Capture the cell that displays the provided text and extract its [x, y] central coordinate. 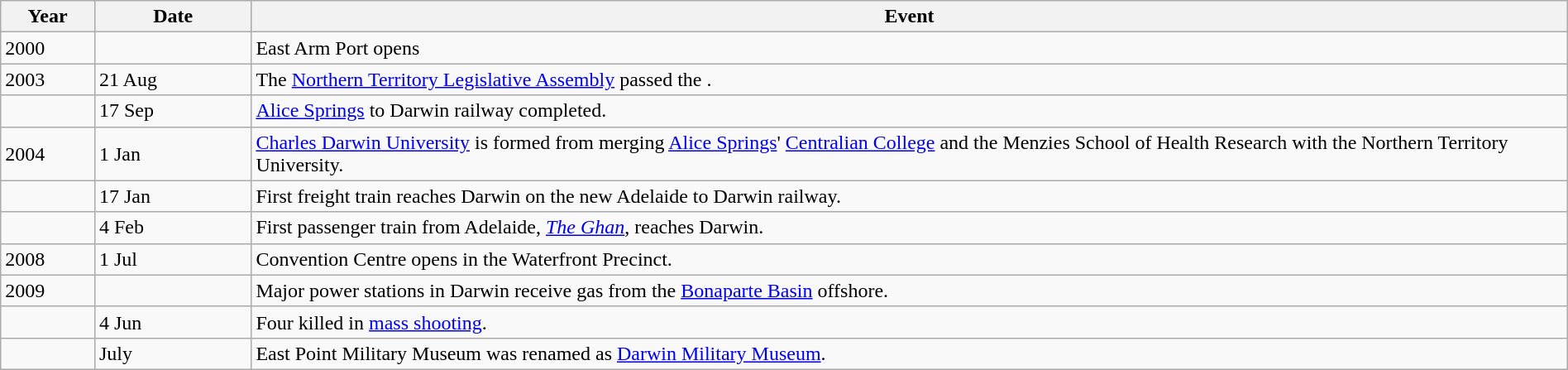
Four killed in mass shooting. [910, 322]
2000 [48, 48]
Major power stations in Darwin receive gas from the Bonaparte Basin offshore. [910, 291]
21 Aug [172, 79]
East Point Military Museum was renamed as Darwin Military Museum. [910, 353]
2003 [48, 79]
1 Jul [172, 259]
Convention Centre opens in the Waterfront Precinct. [910, 259]
2009 [48, 291]
17 Sep [172, 111]
4 Feb [172, 228]
4 Jun [172, 322]
2004 [48, 154]
The Northern Territory Legislative Assembly passed the . [910, 79]
Date [172, 17]
Year [48, 17]
First freight train reaches Darwin on the new Adelaide to Darwin railway. [910, 196]
1 Jan [172, 154]
17 Jan [172, 196]
East Arm Port opens [910, 48]
Alice Springs to Darwin railway completed. [910, 111]
July [172, 353]
Event [910, 17]
2008 [48, 259]
First passenger train from Adelaide, The Ghan, reaches Darwin. [910, 228]
